Scan for the cell matching the given text and deliver its [x, y] coordinate at center. 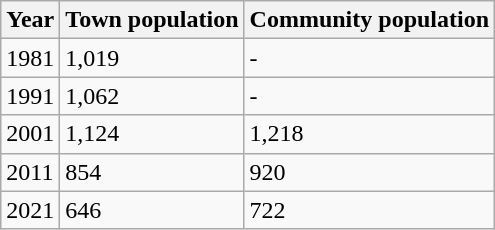
722 [369, 210]
2021 [30, 210]
Town population [152, 20]
1,062 [152, 96]
1981 [30, 58]
920 [369, 172]
1,019 [152, 58]
854 [152, 172]
1,124 [152, 134]
646 [152, 210]
2001 [30, 134]
Community population [369, 20]
2011 [30, 172]
1,218 [369, 134]
1991 [30, 96]
Year [30, 20]
